Capture the cell that displays the provided text and extract its [X, Y] central coordinate. 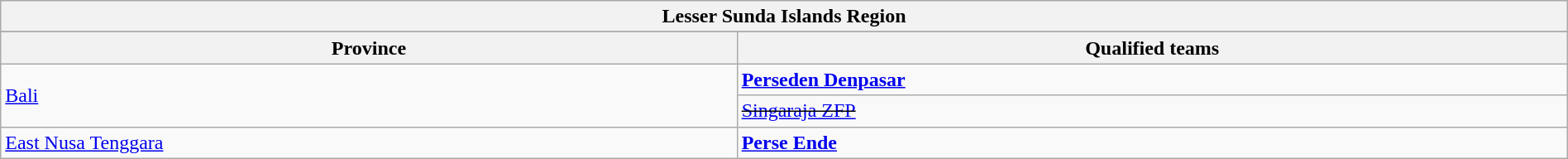
Perseden Denpasar [1152, 79]
Perse Ende [1152, 142]
Singaraja ZFP [1152, 111]
Bali [369, 95]
Lesser Sunda Islands Region [784, 17]
Qualified teams [1152, 48]
Province [369, 48]
East Nusa Tenggara [369, 142]
